Search for the cell housing the specified text and yield its (x, y) center coordinate. 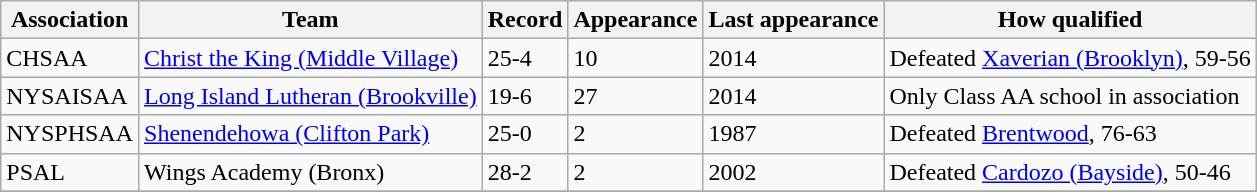
2002 (794, 172)
Association (70, 20)
19-6 (525, 96)
Defeated Xaverian (Brooklyn), 59-56 (1070, 58)
Defeated Cardozo (Bayside), 50-46 (1070, 172)
Last appearance (794, 20)
Record (525, 20)
Wings Academy (Bronx) (311, 172)
How qualified (1070, 20)
Shenendehowa (Clifton Park) (311, 134)
25-4 (525, 58)
Only Class AA school in association (1070, 96)
NYSAISAA (70, 96)
28-2 (525, 172)
Appearance (636, 20)
CHSAA (70, 58)
Long Island Lutheran (Brookville) (311, 96)
1987 (794, 134)
Defeated Brentwood, 76-63 (1070, 134)
27 (636, 96)
PSAL (70, 172)
Team (311, 20)
25-0 (525, 134)
10 (636, 58)
NYSPHSAA (70, 134)
Christ the King (Middle Village) (311, 58)
